Search for the cell housing the specified text and yield its (X, Y) center coordinate. 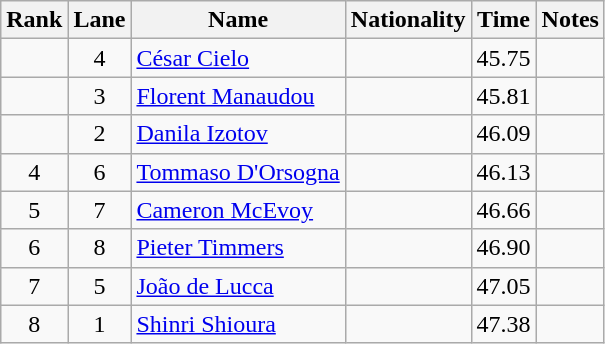
Florent Manaudou (238, 96)
Tommaso D'Orsogna (238, 172)
3 (100, 96)
Pieter Timmers (238, 248)
47.38 (504, 324)
Rank (34, 20)
Cameron McEvoy (238, 210)
46.13 (504, 172)
46.66 (504, 210)
João de Lucca (238, 286)
César Cielo (238, 58)
45.75 (504, 58)
47.05 (504, 286)
Notes (570, 20)
1 (100, 324)
Shinri Shioura (238, 324)
46.09 (504, 134)
Danila Izotov (238, 134)
Name (238, 20)
Lane (100, 20)
46.90 (504, 248)
Nationality (408, 20)
Time (504, 20)
2 (100, 134)
45.81 (504, 96)
